For the text-containing cell, return its midpoint in [x, y] coordinate format. 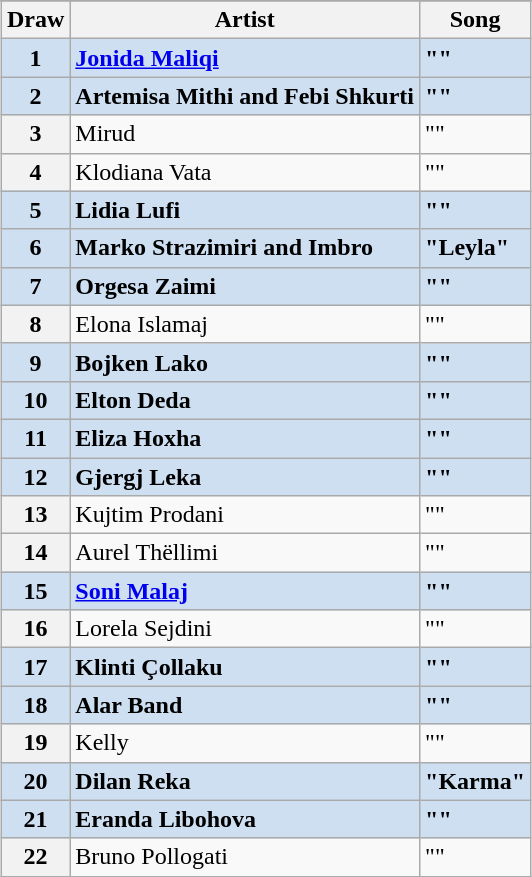
Draw [35, 20]
Eranda Libohova [245, 819]
3 [35, 134]
Lidia Lufi [245, 210]
20 [35, 781]
Aurel Thëllimi [245, 553]
Dilan Reka [245, 781]
15 [35, 591]
2 [35, 96]
11 [35, 438]
Eliza Hoxha [245, 438]
4 [35, 172]
21 [35, 819]
9 [35, 362]
22 [35, 857]
Jonida Maliqi [245, 58]
Klinti Çollaku [245, 667]
14 [35, 553]
Orgesa Zaimi [245, 286]
Marko Strazimiri and Imbro [245, 248]
Elona Islamaj [245, 324]
18 [35, 705]
"Karma" [476, 781]
7 [35, 286]
17 [35, 667]
8 [35, 324]
12 [35, 477]
Klodiana Vata [245, 172]
19 [35, 743]
Artist [245, 20]
5 [35, 210]
Song [476, 20]
Gjergj Leka [245, 477]
Alar Band [245, 705]
Artemisa Mithi and Febi Shkurti [245, 96]
Lorela Sejdini [245, 629]
Kelly [245, 743]
10 [35, 400]
Mirud [245, 134]
6 [35, 248]
Elton Deda [245, 400]
Bojken Lako [245, 362]
Kujtim Prodani [245, 515]
Bruno Pollogati [245, 857]
"Leyla" [476, 248]
1 [35, 58]
16 [35, 629]
13 [35, 515]
Soni Malaj [245, 591]
